Output the (x, y) coordinate of the center of the cell containing the given text.  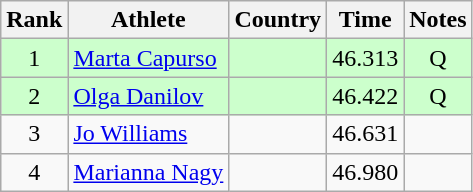
3 (34, 134)
Time (366, 20)
Athlete (148, 20)
Olga Danilov (148, 96)
2 (34, 96)
Country (278, 20)
Marta Capurso (148, 58)
Jo Williams (148, 134)
Marianna Nagy (148, 172)
1 (34, 58)
46.631 (366, 134)
Rank (34, 20)
46.980 (366, 172)
46.422 (366, 96)
4 (34, 172)
Notes (438, 20)
46.313 (366, 58)
